Determine the (x, y) coordinate at the center of the cell enclosing the given text.  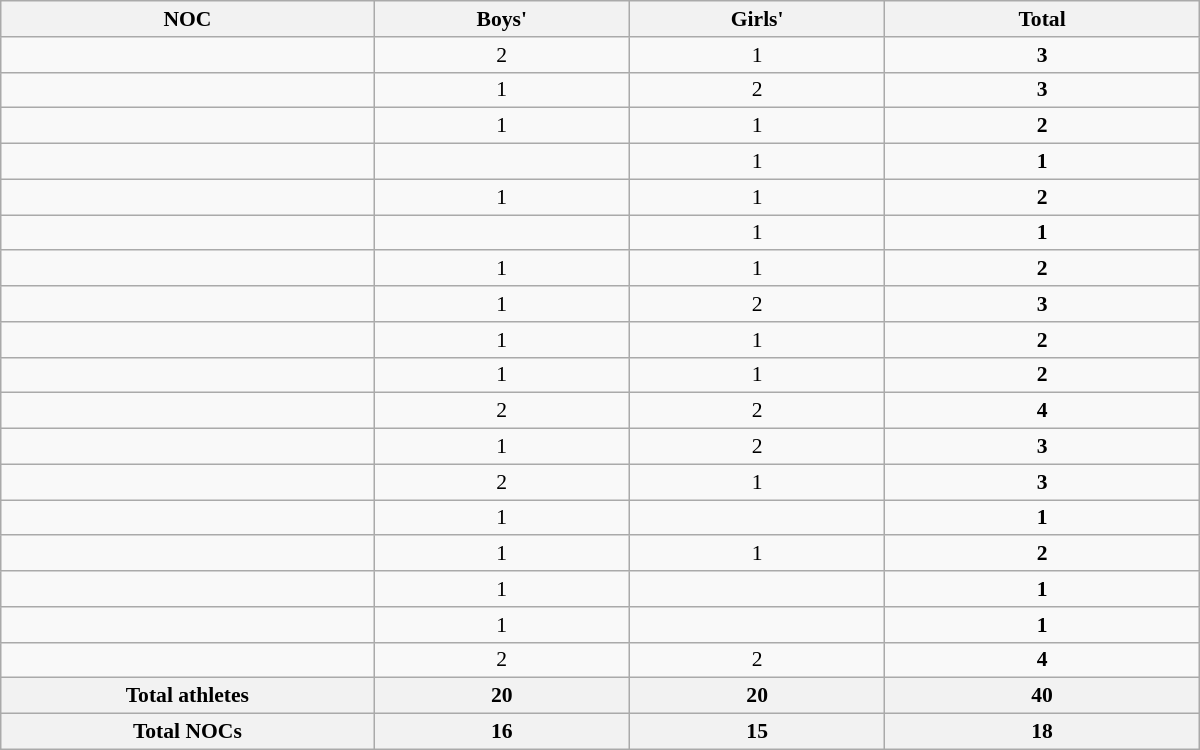
16 (502, 732)
Boys' (502, 19)
40 (1042, 696)
Total athletes (188, 696)
Total (1042, 19)
15 (756, 732)
Girls' (756, 19)
18 (1042, 732)
NOC (188, 19)
Total NOCs (188, 732)
